Output the [X, Y] coordinate of the center of the cell containing the given text.  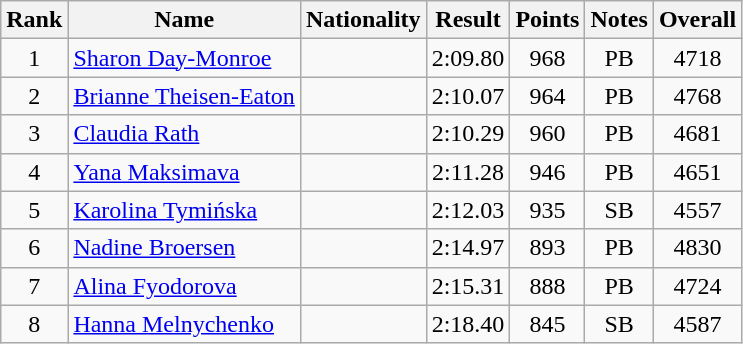
2:09.80 [468, 58]
2:10.07 [468, 96]
Points [548, 20]
2:15.31 [468, 286]
3 [34, 134]
2:14.97 [468, 248]
2:18.40 [468, 324]
7 [34, 286]
Nationality [363, 20]
Rank [34, 20]
Yana Maksimava [184, 172]
893 [548, 248]
8 [34, 324]
Sharon Day-Monroe [184, 58]
2:10.29 [468, 134]
4718 [697, 58]
5 [34, 210]
4830 [697, 248]
4768 [697, 96]
2:11.28 [468, 172]
Hanna Melnychenko [184, 324]
Karolina Tymińska [184, 210]
2:12.03 [468, 210]
Overall [697, 20]
6 [34, 248]
Brianne Theisen-Eaton [184, 96]
4651 [697, 172]
Nadine Broersen [184, 248]
2 [34, 96]
4681 [697, 134]
Result [468, 20]
935 [548, 210]
4 [34, 172]
888 [548, 286]
4557 [697, 210]
Claudia Rath [184, 134]
Name [184, 20]
Alina Fyodorova [184, 286]
964 [548, 96]
1 [34, 58]
968 [548, 58]
4724 [697, 286]
960 [548, 134]
4587 [697, 324]
Notes [619, 20]
946 [548, 172]
845 [548, 324]
